Search for the cell housing the specified text and yield its [x, y] center coordinate. 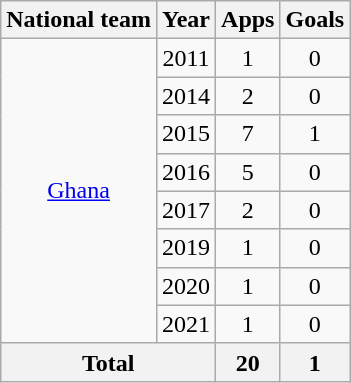
2011 [186, 58]
National team [79, 20]
7 [248, 134]
2015 [186, 134]
Total [108, 362]
2016 [186, 172]
Year [186, 20]
Goals [315, 20]
2020 [186, 286]
Apps [248, 20]
2019 [186, 248]
2014 [186, 96]
2017 [186, 210]
2021 [186, 324]
20 [248, 362]
Ghana [79, 191]
5 [248, 172]
